Detect which cell encompasses the target text, then output its [x, y] center coordinate. 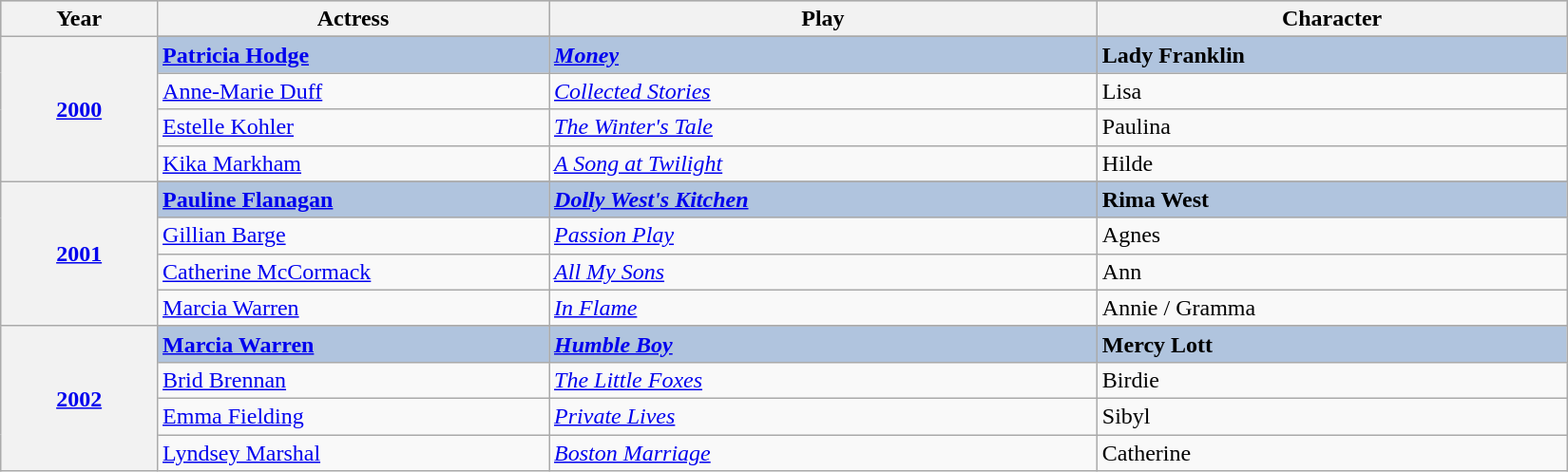
Rima West [1331, 199]
Dolly West's Kitchen [823, 199]
Paulina [1331, 127]
2002 [80, 398]
Ann [1331, 272]
Money [823, 55]
Private Lives [823, 416]
Humble Boy [823, 344]
Lisa [1331, 91]
Anne-Marie Duff [354, 91]
Boston Marriage [823, 453]
All My Sons [823, 272]
Brid Brennan [354, 380]
Year [80, 19]
Estelle Kohler [354, 127]
Lyndsey Marshal [354, 453]
2000 [80, 109]
Collected Stories [823, 91]
Emma Fielding [354, 416]
Kika Markham [354, 163]
Lady Franklin [1331, 55]
Pauline Flanagan [354, 199]
2001 [80, 254]
Catherine McCormack [354, 272]
Actress [354, 19]
Passion Play [823, 236]
Catherine [1331, 453]
Sibyl [1331, 416]
In Flame [823, 308]
The Winter's Tale [823, 127]
Hilde [1331, 163]
Gillian Barge [354, 236]
Birdie [1331, 380]
Mercy Lott [1331, 344]
The Little Foxes [823, 380]
A Song at Twilight [823, 163]
Patricia Hodge [354, 55]
Character [1331, 19]
Play [823, 19]
Annie / Gramma [1331, 308]
Agnes [1331, 236]
